Output the [x, y] coordinate of the center of the cell containing the given text.  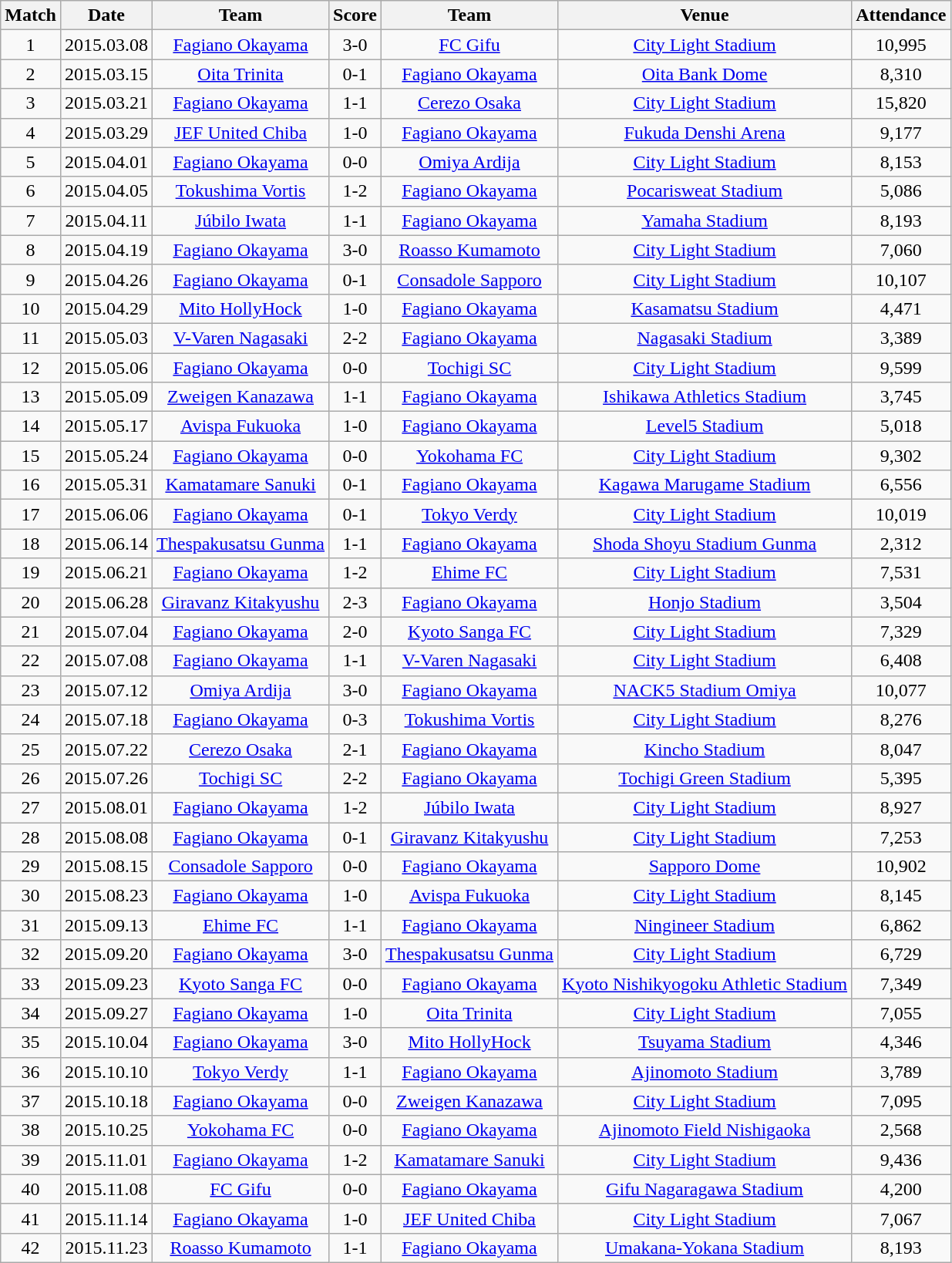
38 [31, 1130]
2015.10.18 [106, 1101]
5,395 [901, 778]
Ajinomoto Field Nishigaoka [705, 1130]
2015.07.08 [106, 661]
8,153 [901, 162]
9,302 [901, 456]
Ishikawa Athletics Stadium [705, 397]
Ajinomoto Stadium [705, 1072]
8 [31, 250]
20 [31, 602]
5,018 [901, 426]
Kagawa Marugame Stadium [705, 485]
31 [31, 925]
2015.09.13 [106, 925]
2,312 [901, 544]
26 [31, 778]
2015.11.14 [106, 1218]
25 [31, 749]
Fukuda Denshi Arena [705, 133]
Tochigi Green Stadium [705, 778]
7,349 [901, 984]
2015.08.15 [106, 867]
21 [31, 631]
Kincho Stadium [705, 749]
2015.08.08 [106, 837]
10,107 [901, 279]
33 [31, 984]
4,471 [901, 308]
2015.04.26 [106, 279]
Date [106, 15]
Gifu Nagaragawa Stadium [705, 1189]
Shoda Shoyu Stadium Gunma [705, 544]
10,077 [901, 690]
7,253 [901, 837]
6 [31, 191]
2015.05.31 [106, 485]
12 [31, 368]
2015.07.12 [106, 690]
3,745 [901, 397]
9,436 [901, 1160]
9 [31, 279]
4,346 [901, 1042]
42 [31, 1248]
2015.07.26 [106, 778]
2015.07.04 [106, 631]
2015.07.18 [106, 719]
6,408 [901, 661]
2015.09.27 [106, 1013]
10,019 [901, 514]
6,556 [901, 485]
10 [31, 308]
4,200 [901, 1189]
Ningineer Stadium [705, 925]
3,504 [901, 602]
35 [31, 1042]
7,060 [901, 250]
8,927 [901, 807]
30 [31, 896]
8,145 [901, 896]
14 [31, 426]
2015.05.06 [106, 368]
1 [31, 45]
6,729 [901, 955]
5,086 [901, 191]
8,276 [901, 719]
2015.05.24 [106, 456]
2015.04.19 [106, 250]
Oita Bank Dome [705, 74]
2015.10.10 [106, 1072]
8,310 [901, 74]
7,531 [901, 573]
Pocarisweat Stadium [705, 191]
2015.11.01 [106, 1160]
Kasamatsu Stadium [705, 308]
7,067 [901, 1218]
23 [31, 690]
2015.11.08 [106, 1189]
Honjo Stadium [705, 602]
2-1 [355, 749]
40 [31, 1189]
2015.06.21 [106, 573]
2-3 [355, 602]
NACK5 Stadium Omiya [705, 690]
28 [31, 837]
10,995 [901, 45]
7,095 [901, 1101]
2015.08.23 [106, 896]
Umakana-Yokana Stadium [705, 1248]
2015.11.23 [106, 1248]
Score [355, 15]
13 [31, 397]
2015.08.01 [106, 807]
Nagasaki Stadium [705, 338]
29 [31, 867]
6,862 [901, 925]
2015.06.06 [106, 514]
2-0 [355, 631]
37 [31, 1101]
0-3 [355, 719]
41 [31, 1218]
Level5 Stadium [705, 426]
Sapporo Dome [705, 867]
39 [31, 1160]
2015.06.14 [106, 544]
2015.05.17 [106, 426]
Attendance [901, 15]
Match [31, 15]
7,055 [901, 1013]
5 [31, 162]
2015.07.22 [106, 749]
2 [31, 74]
2015.03.15 [106, 74]
2015.03.29 [106, 133]
2015.05.09 [106, 397]
27 [31, 807]
2015.09.20 [106, 955]
16 [31, 485]
10,902 [901, 867]
34 [31, 1013]
36 [31, 1072]
2015.09.23 [106, 984]
4 [31, 133]
2015.06.28 [106, 602]
24 [31, 719]
9,599 [901, 368]
Kyoto Nishikyogoku Athletic Stadium [705, 984]
17 [31, 514]
2,568 [901, 1130]
2015.05.03 [106, 338]
2015.04.29 [106, 308]
18 [31, 544]
Tsuyama Stadium [705, 1042]
3,389 [901, 338]
2015.03.08 [106, 45]
7,329 [901, 631]
3 [31, 103]
Yamaha Stadium [705, 221]
15,820 [901, 103]
19 [31, 573]
11 [31, 338]
2015.04.11 [106, 221]
2015.10.25 [106, 1130]
2015.04.01 [106, 162]
9,177 [901, 133]
2015.10.04 [106, 1042]
3,789 [901, 1072]
15 [31, 456]
2015.04.05 [106, 191]
22 [31, 661]
8,047 [901, 749]
32 [31, 955]
Venue [705, 15]
2015.03.21 [106, 103]
7 [31, 221]
